Pinpoint the cell where the given text exists, returning its (X, Y) midpoint coordinate. 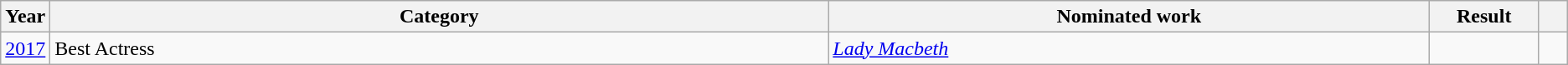
2017 (25, 48)
Nominated work (1129, 17)
Best Actress (439, 48)
Lady Macbeth (1129, 48)
Category (439, 17)
Year (25, 17)
Result (1484, 17)
